Output the [X, Y] coordinate of the center of the cell containing the given text.  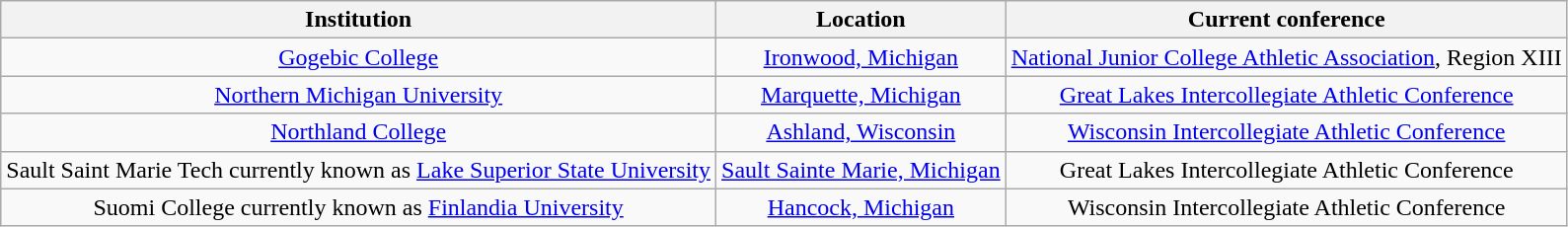
Northern Michigan University [359, 95]
Hancock, Michigan [861, 207]
Northland College [359, 132]
Ashland, Wisconsin [861, 132]
Sault Sainte Marie, Michigan [861, 170]
Ironwood, Michigan [861, 57]
Gogebic College [359, 57]
Location [861, 20]
National Junior College Athletic Association, Region XIII [1287, 57]
Suomi College currently known as Finlandia University [359, 207]
Institution [359, 20]
Marquette, Michigan [861, 95]
Sault Saint Marie Tech currently known as Lake Superior State University [359, 170]
Current conference [1287, 20]
